Find where the given text appears and provide that cell's center as [X, Y] coordinate. 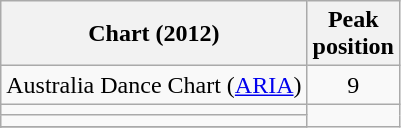
Chart (2012) [154, 34]
Australia Dance Chart (ARIA) [154, 85]
9 [353, 85]
Peakposition [353, 34]
